Output the (x, y) coordinate of the center of the cell containing the given text.  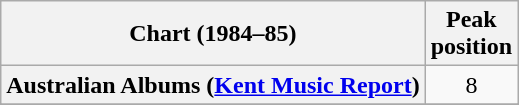
Australian Albums (Kent Music Report) (213, 85)
Chart (1984–85) (213, 34)
8 (471, 85)
Peakposition (471, 34)
